Scan for the cell matching the given text and deliver its [X, Y] coordinate at center. 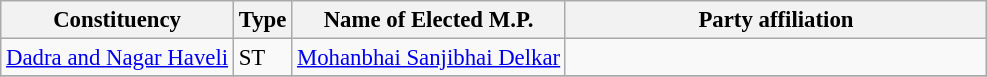
Type [262, 20]
Name of Elected M.P. [429, 20]
ST [262, 58]
Mohanbhai Sanjibhai Delkar [429, 58]
Dadra and Nagar Haveli [118, 58]
Constituency [118, 20]
Party affiliation [776, 20]
